Scan for the cell matching the given text and deliver its [X, Y] coordinate at center. 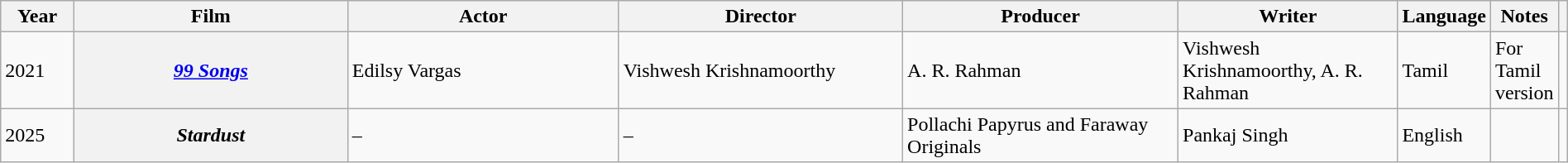
Tamil [1444, 70]
Writer [1288, 17]
Vishwesh Krishnamoorthy, A. R. Rahman [1288, 70]
Vishwesh Krishnamoorthy [761, 70]
Producer [1040, 17]
99 Songs [210, 70]
Edilsy Vargas [483, 70]
Notes [1524, 17]
2021 [38, 70]
Language [1444, 17]
For Tamil version [1524, 70]
Pankaj Singh [1288, 136]
Film [210, 17]
English [1444, 136]
A. R. Rahman [1040, 70]
Year [38, 17]
Actor [483, 17]
Pollachi Papyrus and Faraway Originals [1040, 136]
Director [761, 17]
Stardust [210, 136]
2025 [38, 136]
